From the cell containing the given text, extract its center point as (x, y) coordinate. 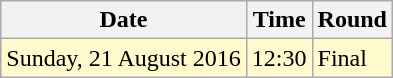
Sunday, 21 August 2016 (124, 58)
12:30 (279, 58)
Time (279, 20)
Final (352, 58)
Date (124, 20)
Round (352, 20)
